Extract the [X, Y] coordinate from the center of the cell holding the provided text.  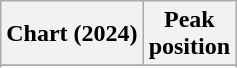
Chart (2024) [72, 34]
Peakposition [189, 34]
